From the cell containing the given text, extract its center point as (x, y) coordinate. 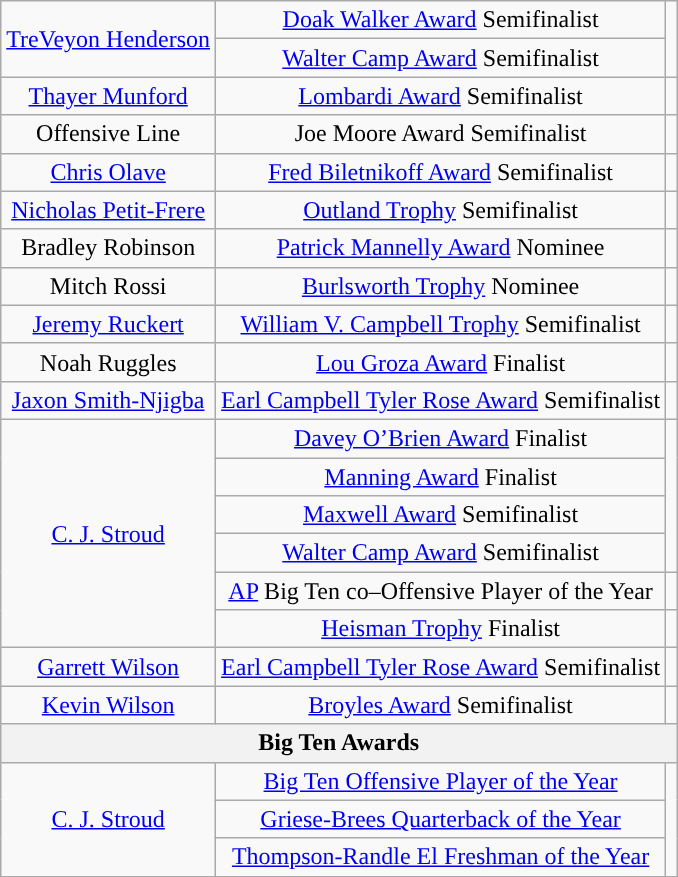
Jeremy Ruckert (108, 324)
Joe Moore Award Semifinalist (441, 134)
Garrett Wilson (108, 667)
Nicholas Petit-Frere (108, 210)
Bradley Robinson (108, 248)
Big Ten Offensive Player of the Year (441, 781)
AP Big Ten co–Offensive Player of the Year (441, 591)
Burlsworth Trophy Nominee (441, 286)
Heisman Trophy Finalist (441, 629)
Broyles Award Semifinalist (441, 705)
Griese-Brees Quarterback of the Year (441, 819)
Thompson-Randle El Freshman of the Year (441, 857)
Chris Olave (108, 172)
Fred Biletnikoff Award Semifinalist (441, 172)
Kevin Wilson (108, 705)
Jaxon Smith-Njigba (108, 400)
Noah Ruggles (108, 362)
Big Ten Awards (339, 743)
Offensive Line (108, 134)
Patrick Mannelly Award Nominee (441, 248)
Mitch Rossi (108, 286)
Thayer Munford (108, 96)
Manning Award Finalist (441, 477)
Outland Trophy Semifinalist (441, 210)
William V. Campbell Trophy Semifinalist (441, 324)
Lombardi Award Semifinalist (441, 96)
Lou Groza Award Finalist (441, 362)
TreVeyon Henderson (108, 39)
Davey O’Brien Award Finalist (441, 438)
Maxwell Award Semifinalist (441, 515)
Doak Walker Award Semifinalist (441, 20)
